Return the [X, Y] coordinate for the center point of the cell that contains the specified text.  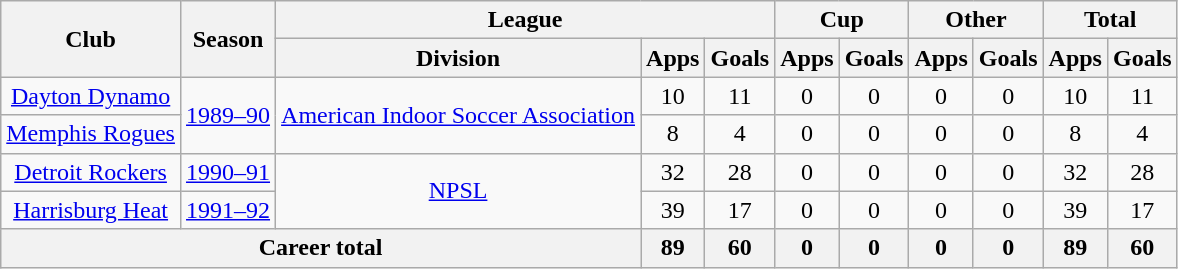
American Indoor Soccer Association [458, 115]
Harrisburg Heat [91, 210]
Other [976, 20]
Career total [321, 248]
Club [91, 39]
1989–90 [228, 115]
1991–92 [228, 210]
Total [1110, 20]
League [526, 20]
Detroit Rockers [91, 172]
Cup [842, 20]
Division [458, 58]
Memphis Rogues [91, 134]
NPSL [458, 191]
1990–91 [228, 172]
Season [228, 39]
Dayton Dynamo [91, 96]
